Return the (X, Y) coordinate for the center point of the cell that contains the specified text.  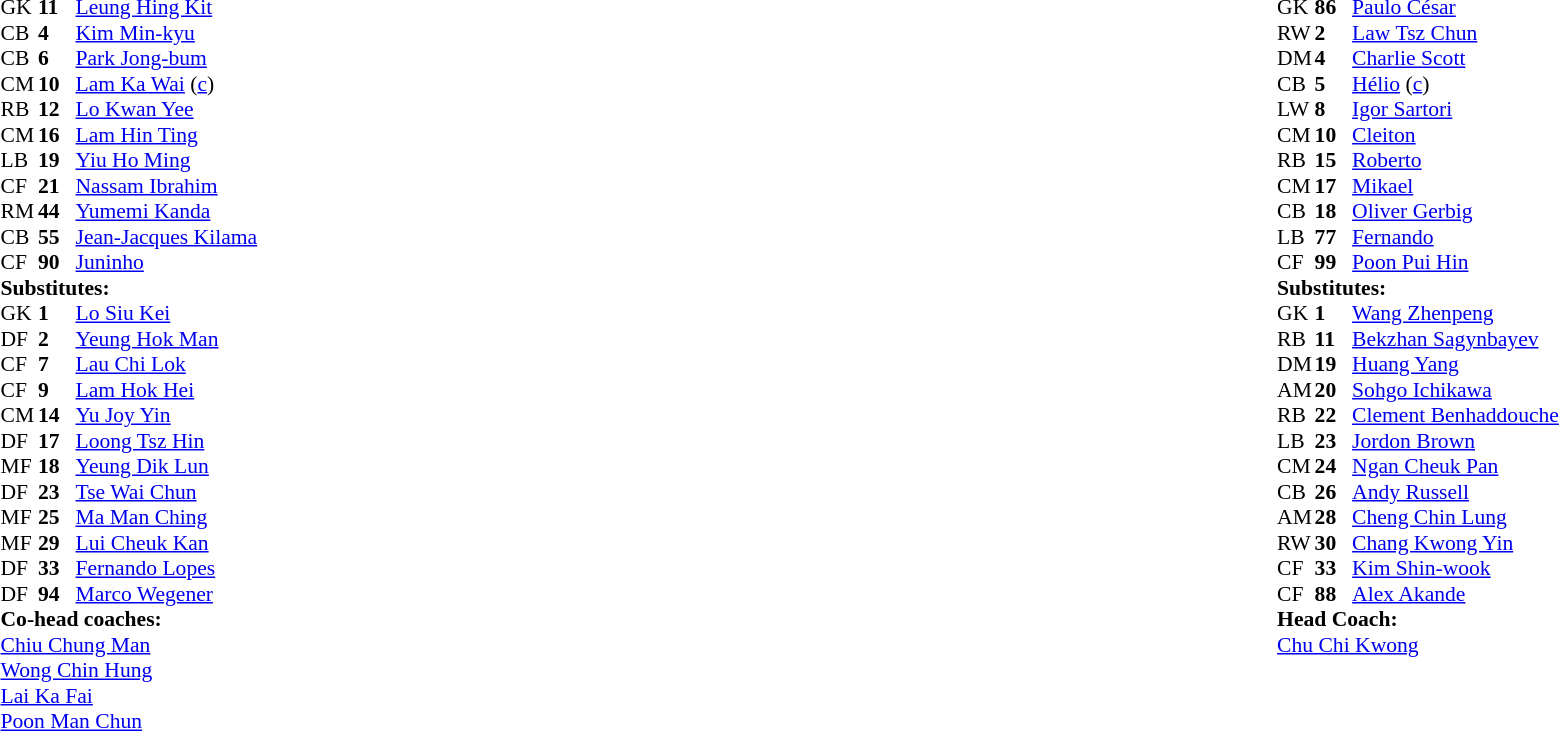
Kim Min-kyu (167, 33)
24 (1334, 467)
21 (57, 186)
Marco Wegener (167, 594)
Sohgo Ichikawa (1456, 390)
Jean-Jacques Kilama (167, 237)
Loong Tsz Hin (167, 441)
15 (1334, 161)
Lam Hin Ting (167, 135)
25 (57, 517)
Jordon Brown (1456, 441)
Ma Man Ching (167, 517)
9 (57, 390)
16 (57, 135)
Juninho (167, 263)
Tse Wai Chun (167, 492)
7 (57, 365)
Nassam Ibrahim (167, 186)
Cheng Chin Lung (1456, 517)
77 (1334, 237)
90 (57, 263)
12 (57, 109)
Lam Ka Wai (c) (167, 84)
LW (1296, 109)
26 (1334, 492)
Hélio (c) (1456, 84)
Charlie Scott (1456, 59)
8 (1334, 109)
Yiu Ho Ming (167, 161)
94 (57, 594)
99 (1334, 263)
Wang Zhenpeng (1456, 313)
Yeung Dik Lun (167, 467)
RM (19, 211)
Ngan Cheuk Pan (1456, 467)
Fernando (1456, 237)
Yu Joy Yin (167, 415)
Lau Chi Lok (167, 365)
Co-head coaches: (128, 619)
Andy Russell (1456, 492)
Chang Kwong Yin (1456, 543)
Clement Benhaddouche (1456, 415)
Lo Kwan Yee (167, 109)
Yeung Hok Man (167, 339)
6 (57, 59)
Bekzhan Sagynbayev (1456, 339)
14 (57, 415)
Fernando Lopes (167, 569)
5 (1334, 84)
30 (1334, 543)
Lui Cheuk Kan (167, 543)
Mikael (1456, 186)
Roberto (1456, 161)
Law Tsz Chun (1456, 33)
Chu Chi Kwong (1418, 645)
44 (57, 211)
88 (1334, 594)
Yumemi Kanda (167, 211)
Lo Siu Kei (167, 313)
Poon Pui Hin (1456, 263)
29 (57, 543)
Kim Shin-wook (1456, 569)
Huang Yang (1456, 365)
Cleiton (1456, 135)
Head Coach: (1418, 619)
28 (1334, 517)
20 (1334, 390)
55 (57, 237)
Lam Hok Hei (167, 390)
11 (1334, 339)
Igor Sartori (1456, 109)
22 (1334, 415)
Alex Akande (1456, 594)
Park Jong-bum (167, 59)
Oliver Gerbig (1456, 211)
